For the text-containing cell, return its midpoint in [X, Y] coordinate format. 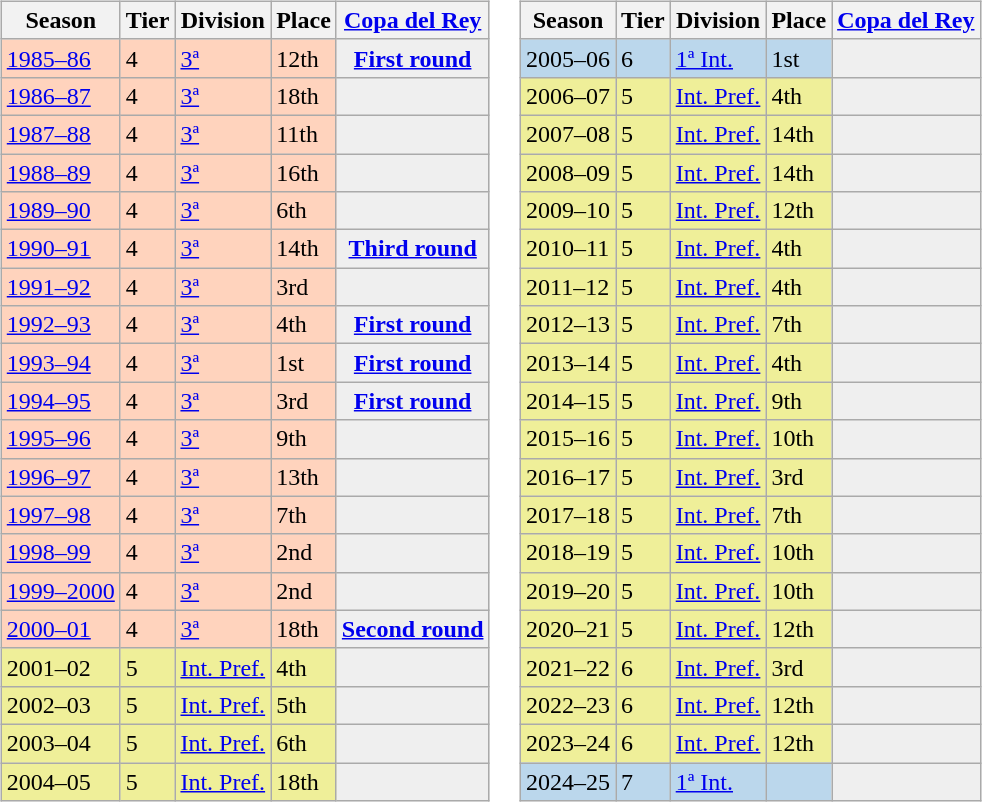
1988–89 [60, 173]
1992–93 [60, 325]
2006–07 [568, 96]
2003–04 [60, 743]
1986–87 [60, 96]
2013–14 [568, 363]
1989–90 [60, 211]
2014–15 [568, 401]
2008–09 [568, 173]
1998–99 [60, 553]
2001–02 [60, 667]
1996–97 [60, 477]
2022–23 [568, 705]
2002–03 [60, 705]
13th [304, 477]
2023–24 [568, 743]
1991–92 [60, 287]
2017–18 [568, 515]
2004–05 [60, 781]
2000–01 [60, 629]
1999–2000 [60, 591]
2015–16 [568, 439]
2018–19 [568, 553]
2010–11 [568, 249]
2012–13 [568, 325]
7 [644, 781]
2020–21 [568, 629]
5th [304, 705]
2019–20 [568, 591]
1987–88 [60, 134]
2024–25 [568, 781]
2021–22 [568, 667]
1995–96 [60, 439]
2007–08 [568, 134]
1997–98 [60, 515]
1993–94 [60, 363]
Third round [412, 249]
2016–17 [568, 477]
16th [304, 173]
2011–12 [568, 287]
1994–95 [60, 401]
1990–91 [60, 249]
Second round [412, 629]
2009–10 [568, 211]
2005–06 [568, 58]
11th [304, 134]
1985–86 [60, 58]
